Extract the (x, y) coordinate from the center of the cell holding the provided text.  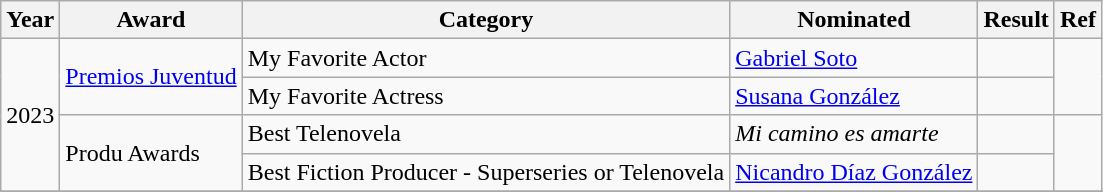
Best Fiction Producer - Superseries or Telenovela (486, 172)
My Favorite Actress (486, 96)
Award (151, 20)
2023 (30, 115)
Year (30, 20)
Category (486, 20)
Gabriel Soto (854, 58)
Produ Awards (151, 153)
Result (1016, 20)
Nominated (854, 20)
Nicandro Díaz González (854, 172)
My Favorite Actor (486, 58)
Susana González (854, 96)
Mi camino es amarte (854, 134)
Premios Juventud (151, 77)
Ref (1078, 20)
Best Telenovela (486, 134)
